Output the [x, y] coordinate of the center of the cell containing the given text.  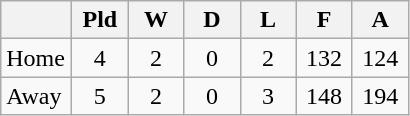
Away [36, 96]
L [268, 20]
148 [324, 96]
D [212, 20]
3 [268, 96]
5 [100, 96]
Pld [100, 20]
A [380, 20]
4 [100, 58]
132 [324, 58]
F [324, 20]
194 [380, 96]
Home [36, 58]
124 [380, 58]
W [156, 20]
